For the text-containing cell, return its midpoint in [x, y] coordinate format. 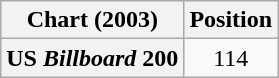
Chart (2003) [92, 20]
Position [231, 20]
114 [231, 58]
US Billboard 200 [92, 58]
